For the text-containing cell, return its midpoint in [x, y] coordinate format. 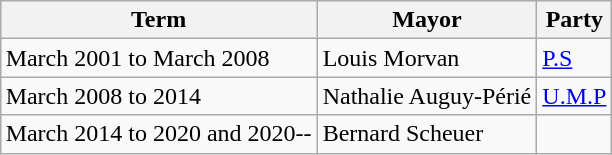
U.M.P [574, 96]
March 2008 to 2014 [158, 96]
March 2014 to 2020 and 2020-- [158, 134]
Mayor [427, 20]
Party [574, 20]
Term [158, 20]
March 2001 to March 2008 [158, 58]
Bernard Scheuer [427, 134]
Louis Morvan [427, 58]
P.S [574, 58]
Nathalie Auguy-Périé [427, 96]
